Search for the cell housing the specified text and yield its [x, y] center coordinate. 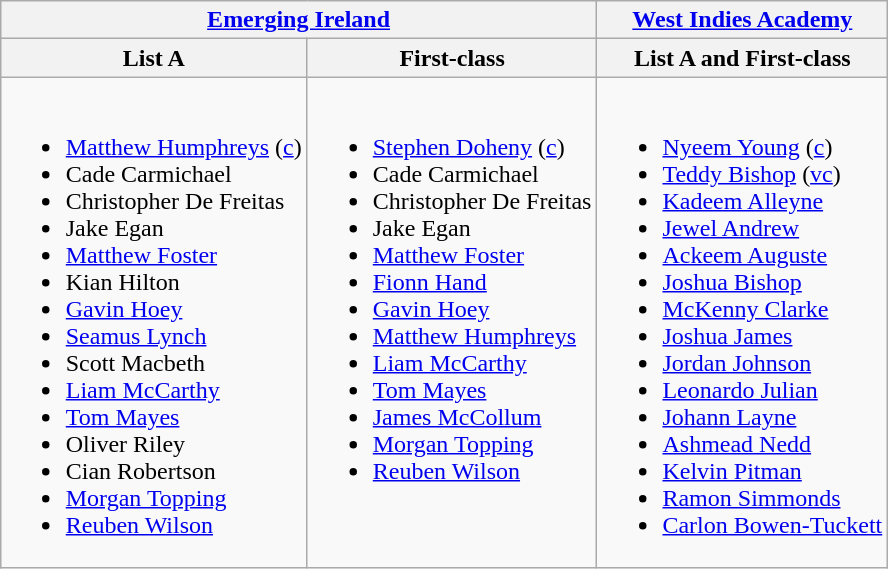
West Indies Academy [742, 20]
List A and First-class [742, 58]
Emerging Ireland [298, 20]
First-class [452, 58]
List A [154, 58]
